Scan for the cell matching the given text and deliver its (X, Y) coordinate at center. 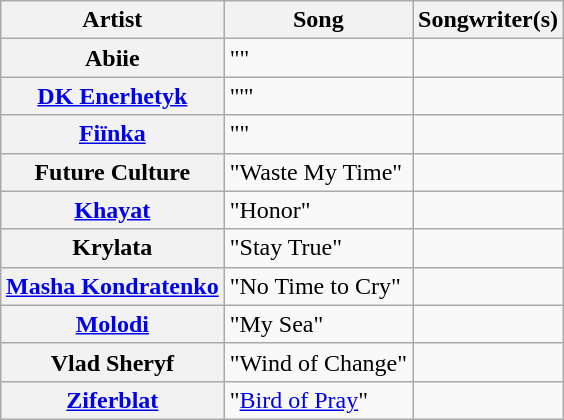
Vlad Sheryf (112, 362)
"Honor" (318, 210)
"Bird of Pray" (318, 400)
Masha Kondratenko (112, 286)
Song (318, 20)
DK Enerhetyk (112, 96)
Songwriter(s) (488, 20)
Artist (112, 20)
Khayat (112, 210)
"My Sea" (318, 324)
Ziferblat (112, 400)
Fiїnka (112, 134)
"Waste My Time" (318, 172)
Molodi (112, 324)
Krylata (112, 248)
"No Time to Cry" (318, 286)
"Stay True" (318, 248)
Abiie (112, 58)
"Wind of Change" (318, 362)
"'" (318, 96)
Future Culture (112, 172)
